Find where the given text appears and provide that cell's center as [x, y] coordinate. 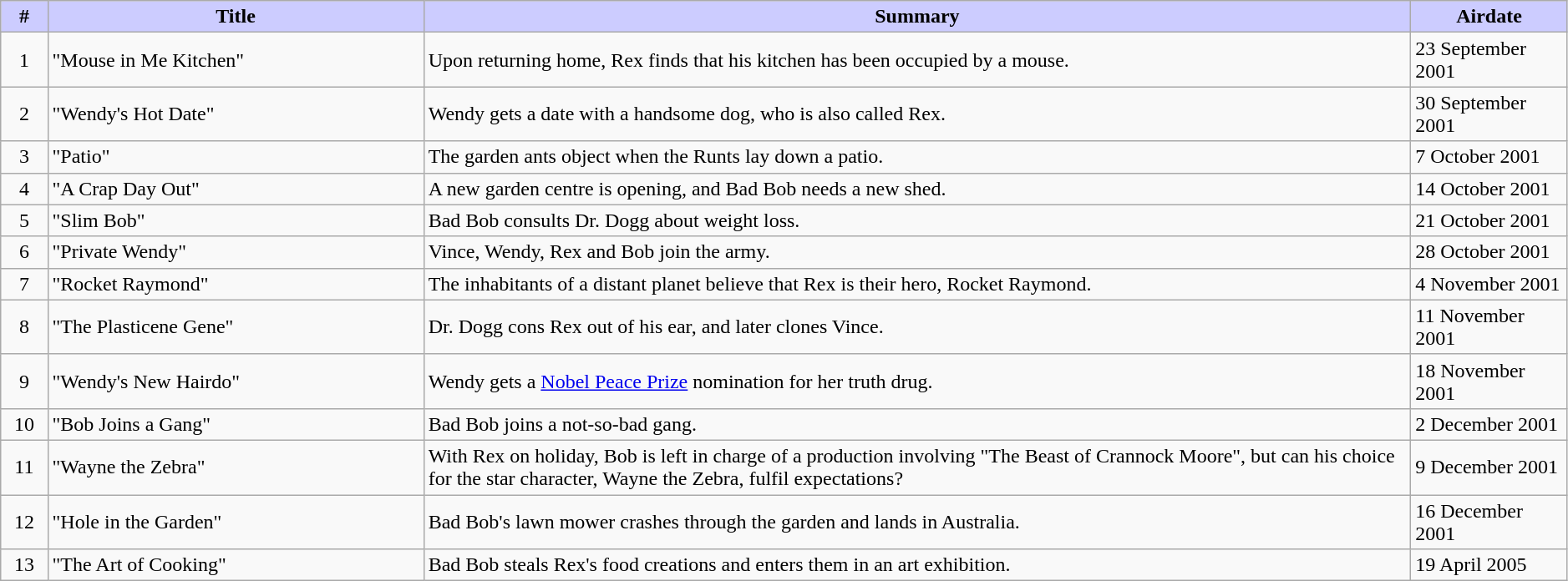
Bad Bob joins a not-so-bad gang. [917, 424]
8 [24, 327]
18 November 2001 [1489, 381]
"Rocket Raymond" [236, 284]
Upon returning home, Rex finds that his kitchen has been occupied by a mouse. [917, 60]
"Private Wendy" [236, 252]
28 October 2001 [1489, 252]
"Mouse in Me Kitchen" [236, 60]
Bad Bob steals Rex's food creations and enters them in an art exhibition. [917, 565]
"Slim Bob" [236, 220]
Summary [917, 17]
Vince, Wendy, Rex and Bob join the army. [917, 252]
7 [24, 284]
A new garden centre is opening, and Bad Bob needs a new shed. [917, 189]
"Bob Joins a Gang" [236, 424]
2 [24, 114]
6 [24, 252]
4 November 2001 [1489, 284]
30 September 2001 [1489, 114]
16 December 2001 [1489, 521]
5 [24, 220]
21 October 2001 [1489, 220]
9 December 2001 [1489, 467]
23 September 2001 [1489, 60]
14 October 2001 [1489, 189]
"Wayne the Zebra" [236, 467]
10 [24, 424]
"Wendy's Hot Date" [236, 114]
"A Crap Day Out" [236, 189]
11 November 2001 [1489, 327]
Dr. Dogg cons Rex out of his ear, and later clones Vince. [917, 327]
# [24, 17]
1 [24, 60]
4 [24, 189]
Wendy gets a Nobel Peace Prize nomination for her truth drug. [917, 381]
"Hole in the Garden" [236, 521]
"The Art of Cooking" [236, 565]
Bad Bob's lawn mower crashes through the garden and lands in Australia. [917, 521]
7 October 2001 [1489, 157]
Airdate [1489, 17]
The inhabitants of a distant planet believe that Rex is their hero, Rocket Raymond. [917, 284]
Wendy gets a date with a handsome dog, who is also called Rex. [917, 114]
The garden ants object when the Runts lay down a patio. [917, 157]
3 [24, 157]
Title [236, 17]
"Wendy's New Hairdo" [236, 381]
Bad Bob consults Dr. Dogg about weight loss. [917, 220]
11 [24, 467]
12 [24, 521]
9 [24, 381]
13 [24, 565]
"The Plasticene Gene" [236, 327]
2 December 2001 [1489, 424]
19 April 2005 [1489, 565]
"Patio" [236, 157]
